Detect which cell encompasses the target text, then output its (X, Y) center coordinate. 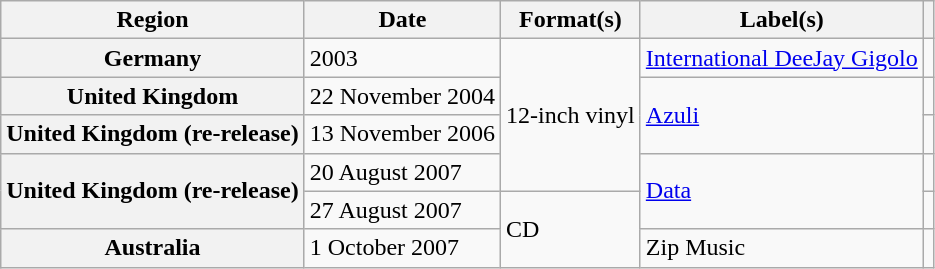
Azuli (782, 115)
Date (402, 20)
1 October 2007 (402, 248)
Region (152, 20)
12-inch vinyl (571, 115)
20 August 2007 (402, 172)
22 November 2004 (402, 96)
Australia (152, 248)
13 November 2006 (402, 134)
2003 (402, 58)
Data (782, 191)
Zip Music (782, 248)
International DeeJay Gigolo (782, 58)
CD (571, 229)
United Kingdom (152, 96)
27 August 2007 (402, 210)
Label(s) (782, 20)
Format(s) (571, 20)
Germany (152, 58)
